Identify which cell holds the provided text, then report its (x, y) central coordinate. 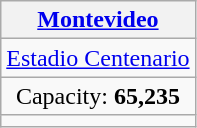
Montevideo (98, 20)
Estadio Centenario (98, 58)
Capacity: 65,235 (98, 96)
